Provide the [x, y] coordinate of the cell's center where the given text is located.  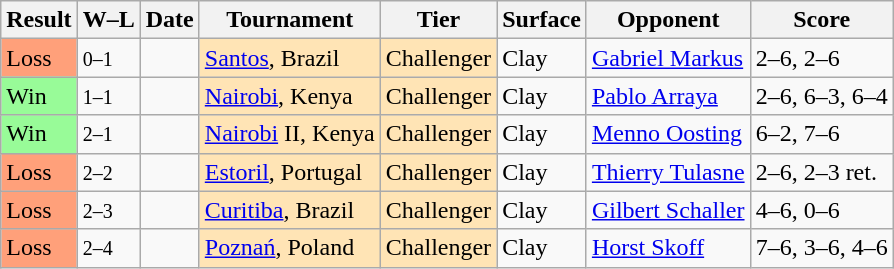
Estoril, Portugal [290, 172]
2–4 [108, 248]
W–L [108, 20]
2–1 [108, 134]
7–6, 3–6, 4–6 [822, 248]
2–6, 2–3 ret. [822, 172]
Gilbert Schaller [668, 210]
Tier [438, 20]
Pablo Arraya [668, 96]
Nairobi II, Kenya [290, 134]
2–2 [108, 172]
Gabriel Markus [668, 58]
Menno Oosting [668, 134]
Horst Skoff [668, 248]
Surface [542, 20]
2–6, 6–3, 6–4 [822, 96]
0–1 [108, 58]
Poznań, Poland [290, 248]
Curitiba, Brazil [290, 210]
Thierry Tulasne [668, 172]
Result [39, 20]
4–6, 0–6 [822, 210]
2–3 [108, 210]
Date [170, 20]
6–2, 7–6 [822, 134]
Score [822, 20]
Opponent [668, 20]
2–6, 2–6 [822, 58]
Nairobi, Kenya [290, 96]
Santos, Brazil [290, 58]
Tournament [290, 20]
1–1 [108, 96]
